Search for the cell housing the specified text and yield its (X, Y) center coordinate. 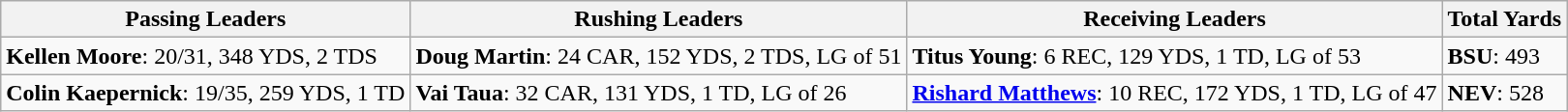
BSU: 493 (1504, 56)
Receiving Leaders (1175, 19)
Total Yards (1504, 19)
NEV: 528 (1504, 93)
Kellen Moore: 20/31, 348 YDS, 2 TDS (205, 56)
Rushing Leaders (658, 19)
Passing Leaders (205, 19)
Vai Taua: 32 CAR, 131 YDS, 1 TD, LG of 26 (658, 93)
Titus Young: 6 REC, 129 YDS, 1 TD, LG of 53 (1175, 56)
Colin Kaepernick: 19/35, 259 YDS, 1 TD (205, 93)
Rishard Matthews: 10 REC, 172 YDS, 1 TD, LG of 47 (1175, 93)
Doug Martin: 24 CAR, 152 YDS, 2 TDS, LG of 51 (658, 56)
